Output the [x, y] coordinate of the center of the cell containing the given text.  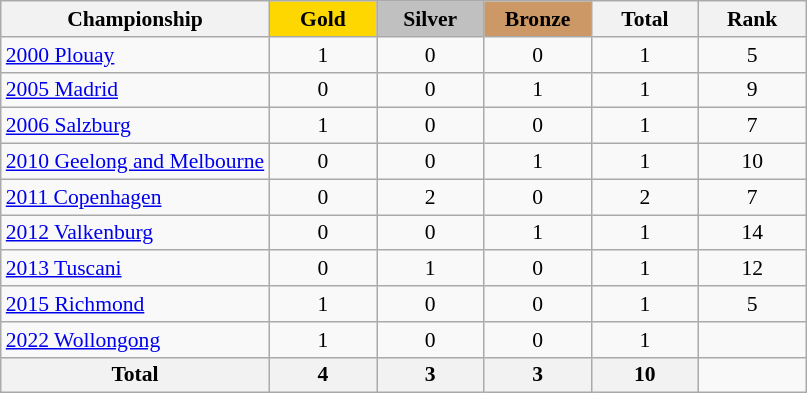
2022 Wollongong [135, 340]
Silver [430, 19]
2005 Madrid [135, 90]
9 [752, 90]
Championship [135, 19]
4 [322, 375]
Gold [322, 19]
Bronze [538, 19]
14 [752, 233]
2013 Tuscani [135, 269]
2012 Valkenburg [135, 233]
Rank [752, 19]
2015 Richmond [135, 304]
2006 Salzburg [135, 126]
2000 Plouay [135, 55]
12 [752, 269]
2010 Geelong and Melbourne [135, 162]
2011 Copenhagen [135, 197]
